Capture the cell that displays the provided text and extract its (x, y) central coordinate. 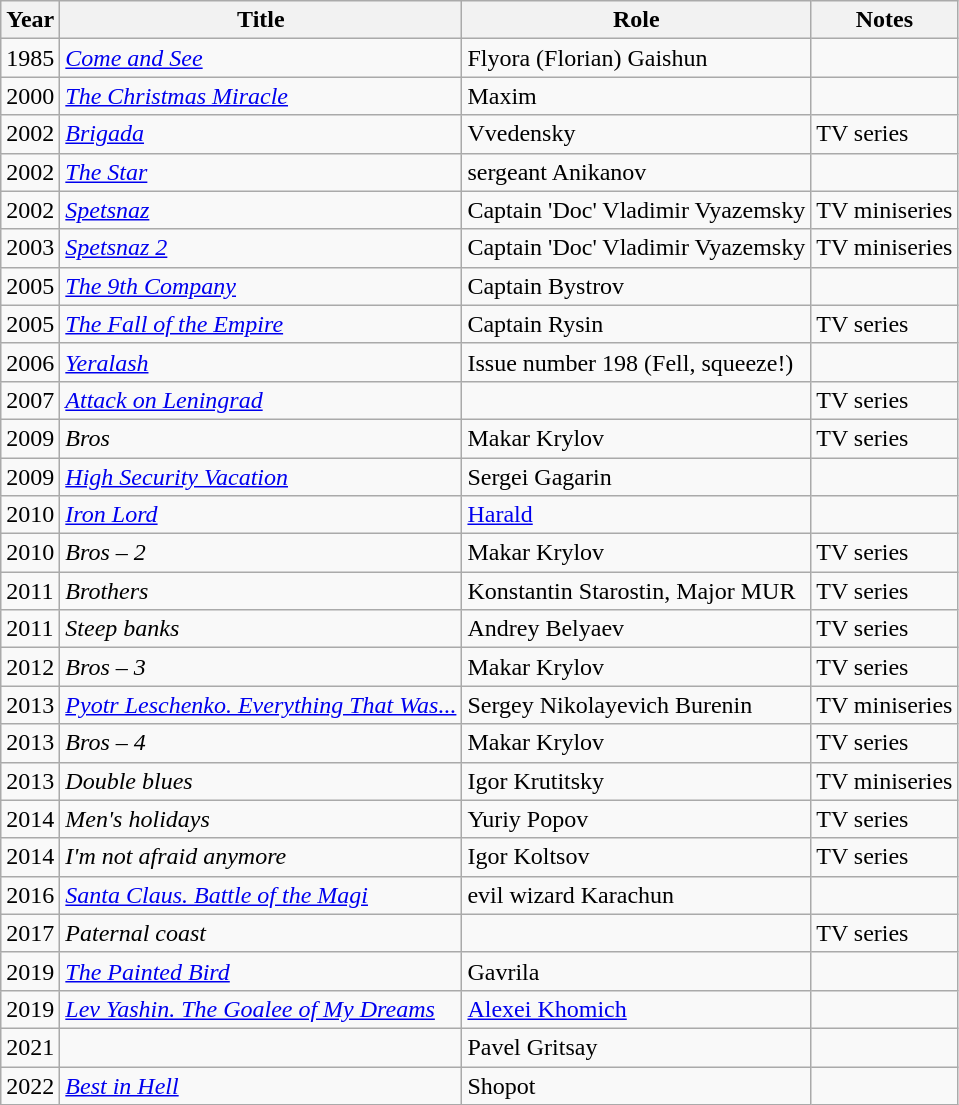
Gavrila (636, 971)
Brigada (261, 134)
Men's holidays (261, 819)
The Painted Bird (261, 971)
Shopot (636, 1085)
I'm not afraid anymore (261, 857)
2012 (30, 667)
Issue number 198 (Fell, squeeze!) (636, 362)
1985 (30, 58)
Title (261, 20)
Best in Hell (261, 1085)
2016 (30, 895)
Andrey Belyaev (636, 629)
Maxim (636, 96)
Igor Koltsov (636, 857)
Yuriy Popov (636, 819)
2000 (30, 96)
2017 (30, 933)
2021 (30, 1047)
Iron Lord (261, 515)
Sergei Gagarin (636, 477)
Konstantin Starostin, Major MUR (636, 591)
sergeant Anikanov (636, 172)
Year (30, 20)
The 9th Company (261, 286)
Paternal coast (261, 933)
Bros (261, 438)
2006 (30, 362)
Lev Yashin. The Goalee of My Dreams (261, 1009)
Come and See (261, 58)
Flyora (Florian) Gaishun (636, 58)
2007 (30, 400)
Igor Krutitsky (636, 781)
Attack on Leningrad (261, 400)
Notes (884, 20)
2003 (30, 248)
Sergey Nikolayevich Burenin (636, 705)
Steep banks (261, 629)
Bros – 2 (261, 553)
The Christmas Miracle (261, 96)
Harald (636, 515)
Pyotr Leschenko. Everything That Was... (261, 705)
Captain Bystrov (636, 286)
Spetsnaz (261, 210)
Spetsnaz 2 (261, 248)
Bros – 3 (261, 667)
evil wizard Karachun (636, 895)
Vvedensky (636, 134)
Yeralash (261, 362)
High Security Vacation (261, 477)
Brothers (261, 591)
Pavel Gritsay (636, 1047)
Double blues (261, 781)
Captain Rysin (636, 324)
Bros – 4 (261, 743)
Alexei Khomich (636, 1009)
Role (636, 20)
The Star (261, 172)
The Fall of the Empire (261, 324)
2022 (30, 1085)
Santa Claus. Battle of the Magi (261, 895)
